Search for the cell housing the specified text and yield its (X, Y) center coordinate. 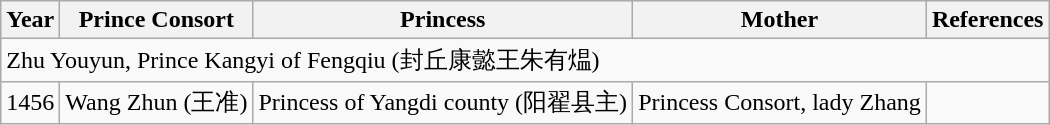
Princess of Yangdi county (阳翟县主) (443, 102)
1456 (30, 102)
Zhu Youyun, Prince Kangyi of Fengqiu (封丘康懿王朱有煴) (525, 60)
Year (30, 20)
Wang Zhun (王准) (156, 102)
Princess Consort, lady Zhang (780, 102)
Mother (780, 20)
Prince Consort (156, 20)
Princess (443, 20)
References (988, 20)
